Provide the [X, Y] coordinate of the cell's center where the given text is located.  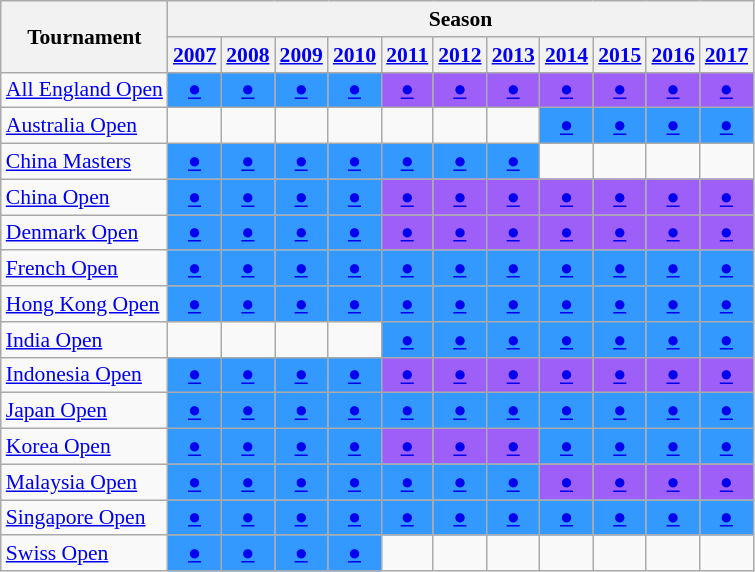
Singapore Open [84, 518]
2007 [194, 55]
2013 [514, 55]
2010 [354, 55]
2008 [248, 55]
Swiss Open [84, 554]
Indonesia Open [84, 375]
China Open [84, 197]
Japan Open [84, 411]
2011 [407, 55]
Tournament [84, 36]
2017 [726, 55]
2012 [460, 55]
Denmark Open [84, 233]
2009 [302, 55]
2015 [620, 55]
Season [460, 19]
India Open [84, 340]
Hong Kong Open [84, 304]
2014 [566, 55]
Australia Open [84, 126]
Malaysia Open [84, 482]
All England Open [84, 90]
French Open [84, 269]
Korea Open [84, 447]
China Masters [84, 162]
2016 [672, 55]
